Identify which cell holds the provided text, then report its (X, Y) central coordinate. 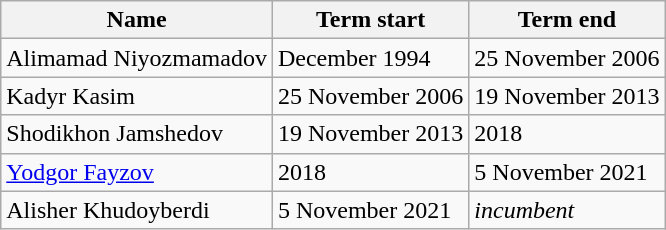
Alimamad Niyozmamadov (137, 58)
Term end (567, 20)
Alisher Khudoyberdi (137, 210)
Term start (370, 20)
incumbent (567, 210)
Shodikhon Jamshedov (137, 134)
Name (137, 20)
Kadyr Kasim (137, 96)
December 1994 (370, 58)
Yodgor Fayzov (137, 172)
